Return the [X, Y] coordinate for the center point of the cell that contains the specified text.  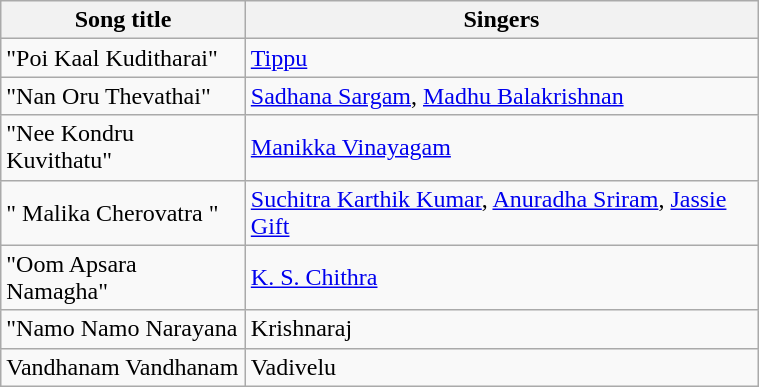
K. S. Chithra [501, 278]
Suchitra Karthik Kumar, Anuradha Sriram, Jassie Gift [501, 212]
"Nan Oru Thevathai" [124, 96]
Singers [501, 20]
Tippu [501, 58]
Song title [124, 20]
"Poi Kaal Kuditharai" [124, 58]
" Malika Cherovatra " [124, 212]
Vadivelu [501, 367]
Vandhanam Vandhanam [124, 367]
"Nee Kondru Kuvithatu" [124, 148]
Sadhana Sargam, Madhu Balakrishnan [501, 96]
"Oom Apsara Namagha" [124, 278]
Manikka Vinayagam [501, 148]
"Namo Namo Narayana [124, 329]
Krishnaraj [501, 329]
